For the text-containing cell, return its midpoint in (X, Y) coordinate format. 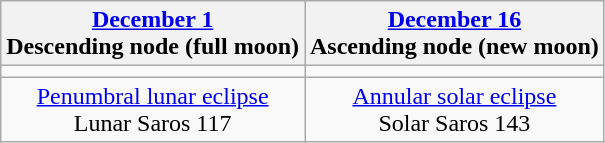
Annular solar eclipseSolar Saros 143 (454, 110)
December 1Descending node (full moon) (153, 34)
Penumbral lunar eclipseLunar Saros 117 (153, 110)
December 16Ascending node (new moon) (454, 34)
